Return (x, y) of the center of cell containing provided text 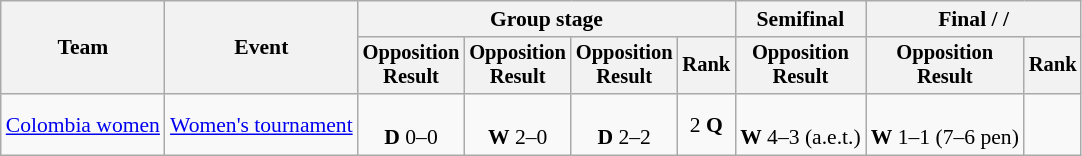
W 1–1 (7–6 pen) (945, 124)
2 Q (706, 124)
D 2–2 (624, 124)
W 4–3 (a.e.t.) (800, 124)
Women's tournament (262, 124)
Event (262, 48)
Colombia women (83, 124)
Group stage (546, 19)
D 0–0 (412, 124)
Team (83, 48)
Semifinal (800, 19)
Final / / (974, 19)
W 2–0 (518, 124)
